Search for the cell housing the specified text and yield its [x, y] center coordinate. 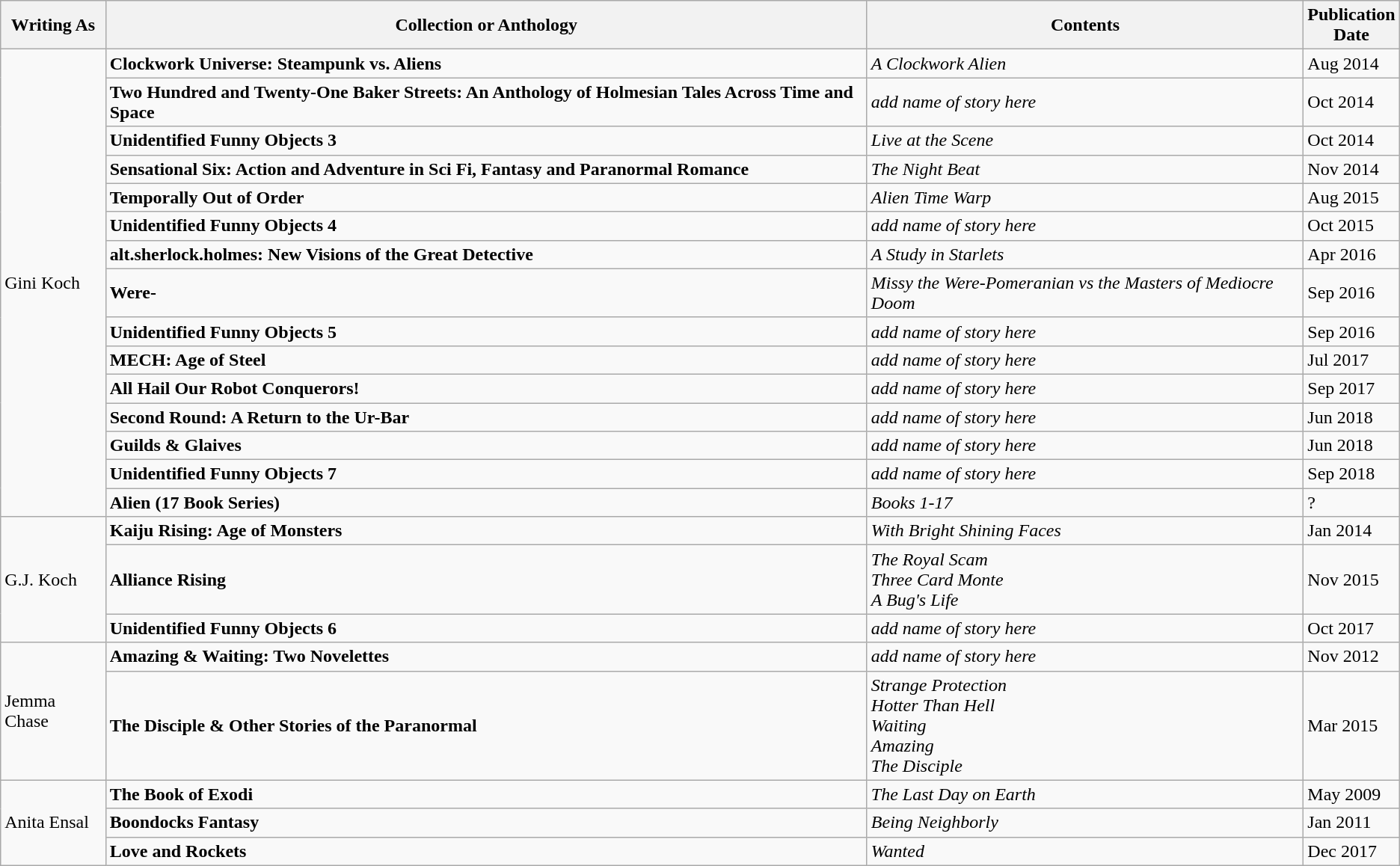
Unidentified Funny Objects 6 [486, 628]
Contents [1085, 25]
Jul 2017 [1351, 360]
Oct 2015 [1351, 226]
Jan 2011 [1351, 823]
The Book of Exodi [486, 794]
Strange ProtectionHotter Than HellWaitingAmazingThe Disciple [1085, 725]
? [1351, 503]
MECH: Age of Steel [486, 360]
Anita Ensal [53, 823]
Aug 2015 [1351, 197]
alt.sherlock.holmes: New Visions of the Great Detective [486, 254]
The Last Day on Earth [1085, 794]
The Disciple & Other Stories of the Paranormal [486, 725]
The Royal ScamThree Card MonteA Bug's Life [1085, 580]
Unidentified Funny Objects 3 [486, 141]
G.J. Koch [53, 580]
Sep 2018 [1351, 474]
Alien (17 Book Series) [486, 503]
Aug 2014 [1351, 64]
A Clockwork Alien [1085, 64]
Unidentified Funny Objects 4 [486, 226]
Two Hundred and Twenty-One Baker Streets: An Anthology of Holmesian Tales Across Time and Space [486, 102]
Guilds & Glaives [486, 446]
Unidentified Funny Objects 7 [486, 474]
Alien Time Warp [1085, 197]
Gini Koch [53, 283]
Oct 2017 [1351, 628]
Boondocks Fantasy [486, 823]
The Night Beat [1085, 169]
Nov 2015 [1351, 580]
Kaiju Rising: Age of Monsters [486, 531]
Mar 2015 [1351, 725]
Second Round: A Return to the Ur-Bar [486, 417]
Books 1-17 [1085, 503]
Missy the Were-Pomeranian vs the Masters of Mediocre Doom [1085, 293]
Sensational Six: Action and Adventure in Sci Fi, Fantasy and Paranormal Romance [486, 169]
Wanted [1085, 851]
Were- [486, 293]
PublicationDate [1351, 25]
Nov 2014 [1351, 169]
All Hail Our Robot Conquerors! [486, 388]
Unidentified Funny Objects 5 [486, 331]
Nov 2012 [1351, 657]
Alliance Rising [486, 580]
Live at the Scene [1085, 141]
Jan 2014 [1351, 531]
Amazing & Waiting: Two Novelettes [486, 657]
Temporally Out of Order [486, 197]
Collection or Anthology [486, 25]
Being Neighborly [1085, 823]
Writing As [53, 25]
Dec 2017 [1351, 851]
Sep 2017 [1351, 388]
Jemma Chase [53, 711]
Love and Rockets [486, 851]
Apr 2016 [1351, 254]
Clockwork Universe: Steampunk vs. Aliens [486, 64]
A Study in Starlets [1085, 254]
May 2009 [1351, 794]
With Bright Shining Faces [1085, 531]
